Determine the [X, Y] coordinate at the center of the cell enclosing the given text.  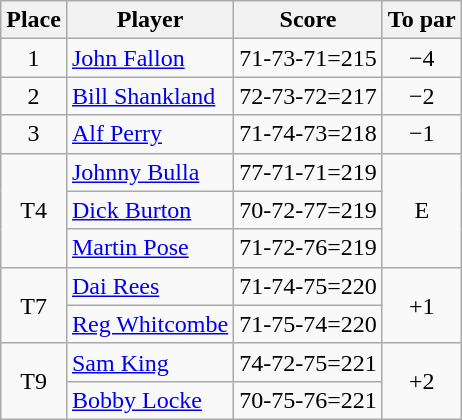
71-72-76=219 [308, 248]
Sam King [150, 362]
E [422, 210]
Johnny Bulla [150, 172]
Bobby Locke [150, 400]
Score [308, 20]
T4 [34, 210]
71-75-74=220 [308, 324]
Alf Perry [150, 134]
Dick Burton [150, 210]
T7 [34, 305]
2 [34, 96]
71-74-75=220 [308, 286]
1 [34, 58]
−4 [422, 58]
Place [34, 20]
70-75-76=221 [308, 400]
John Fallon [150, 58]
Bill Shankland [150, 96]
74-72-75=221 [308, 362]
+1 [422, 305]
77-71-71=219 [308, 172]
70-72-77=219 [308, 210]
71-73-71=215 [308, 58]
Martin Pose [150, 248]
Dai Rees [150, 286]
Player [150, 20]
71-74-73=218 [308, 134]
−2 [422, 96]
−1 [422, 134]
3 [34, 134]
Reg Whitcombe [150, 324]
+2 [422, 381]
72-73-72=217 [308, 96]
T9 [34, 381]
To par [422, 20]
